Output the [x, y] coordinate of the center of the cell containing the given text.  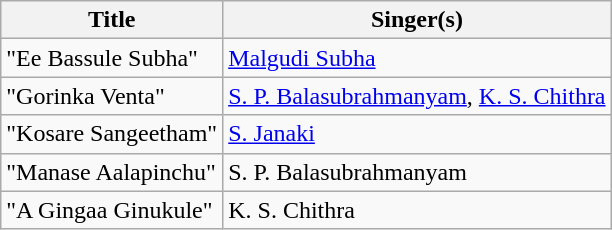
"Manase Aalapinchu" [112, 172]
Singer(s) [417, 20]
"Kosare Sangeetham" [112, 134]
"Gorinka Venta" [112, 96]
"A Gingaa Ginukule" [112, 210]
K. S. Chithra [417, 210]
"Ee Bassule Subha" [112, 58]
S. P. Balasubrahmanyam, K. S. Chithra [417, 96]
Malgudi Subha [417, 58]
S. P. Balasubrahmanyam [417, 172]
Title [112, 20]
S. Janaki [417, 134]
